Scan for the cell matching the given text and deliver its (x, y) coordinate at center. 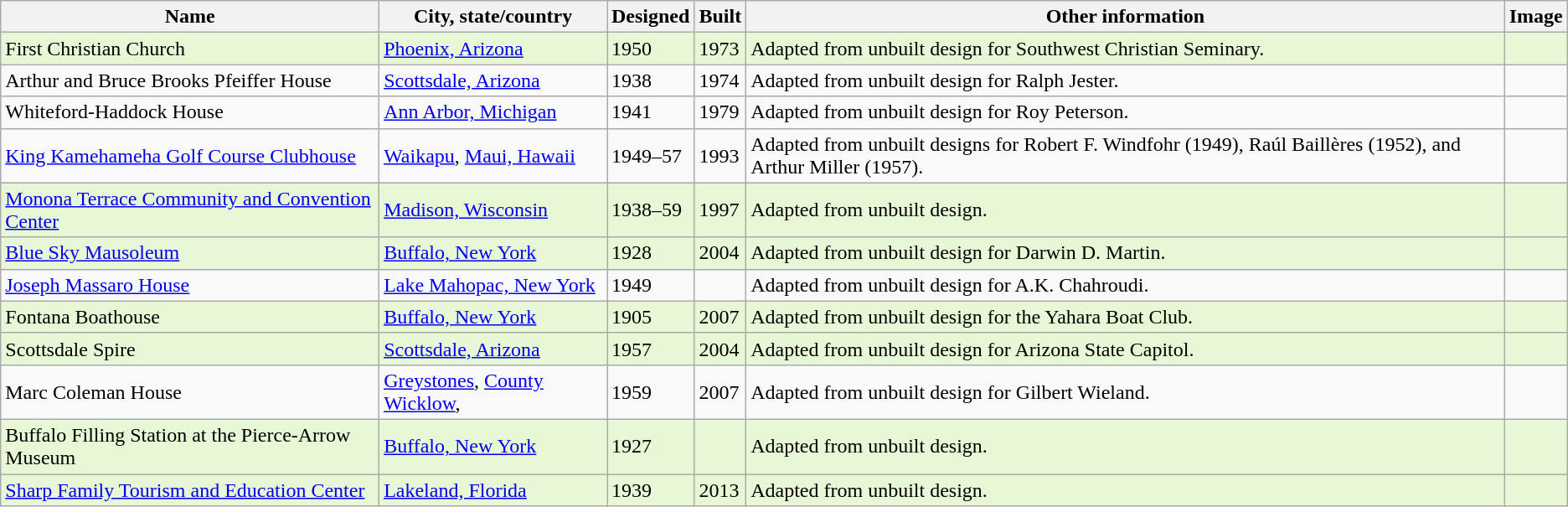
1938 (650, 80)
City, state/country (493, 17)
1950 (650, 49)
Other information (1126, 17)
2013 (720, 490)
Built (720, 17)
Adapted from unbuilt design for Gilbert Wieland. (1126, 392)
First Christian Church (190, 49)
Adapted from unbuilt design for Ralph Jester. (1126, 80)
King Kamehameha Golf Course Clubhouse (190, 156)
Ann Arbor, Michigan (493, 112)
1905 (650, 317)
Joseph Massaro House (190, 285)
Arthur and Bruce Brooks Pfeiffer House (190, 80)
Madison, Wisconsin (493, 210)
1939 (650, 490)
Blue Sky Mausoleum (190, 253)
1997 (720, 210)
1928 (650, 253)
1959 (650, 392)
Designed (650, 17)
Greystones, County Wicklow, (493, 392)
Lake Mahopac, New York (493, 285)
Whiteford-Haddock House (190, 112)
Sharp Family Tourism and Education Center (190, 490)
1941 (650, 112)
Lakeland, Florida (493, 490)
1938–59 (650, 210)
Image (1536, 17)
Adapted from unbuilt design for Southwest Christian Seminary. (1126, 49)
1973 (720, 49)
1949–57 (650, 156)
Marc Coleman House (190, 392)
Adapted from unbuilt designs for Robert F. Windfohr (1949), Raúl Baillères (1952), and Arthur Miller (1957). (1126, 156)
Scottsdale Spire (190, 349)
1927 (650, 446)
Adapted from unbuilt design for Roy Peterson. (1126, 112)
Phoenix, Arizona (493, 49)
1979 (720, 112)
Adapted from unbuilt design for A.K. Chahroudi. (1126, 285)
Adapted from unbuilt design for the Yahara Boat Club. (1126, 317)
1957 (650, 349)
1993 (720, 156)
Buffalo Filling Station at the Pierce-Arrow Museum (190, 446)
Monona Terrace Community and Convention Center (190, 210)
Adapted from unbuilt design for Arizona State Capitol. (1126, 349)
Waikapu, Maui, Hawaii (493, 156)
1974 (720, 80)
Fontana Boathouse (190, 317)
Name (190, 17)
Adapted from unbuilt design for Darwin D. Martin. (1126, 253)
1949 (650, 285)
